Output the (x, y) coordinate of the center of the cell containing the given text.  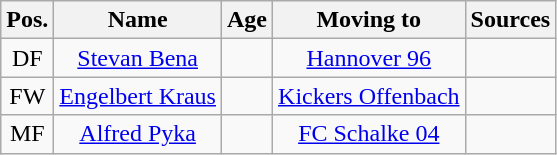
DF (28, 58)
Moving to (370, 20)
Name (138, 20)
Engelbert Kraus (138, 96)
Stevan Bena (138, 58)
Sources (510, 20)
FC Schalke 04 (370, 134)
Pos. (28, 20)
Alfred Pyka (138, 134)
Age (246, 20)
Hannover 96 (370, 58)
FW (28, 96)
MF (28, 134)
Kickers Offenbach (370, 96)
